Capture the cell that displays the provided text and extract its (x, y) central coordinate. 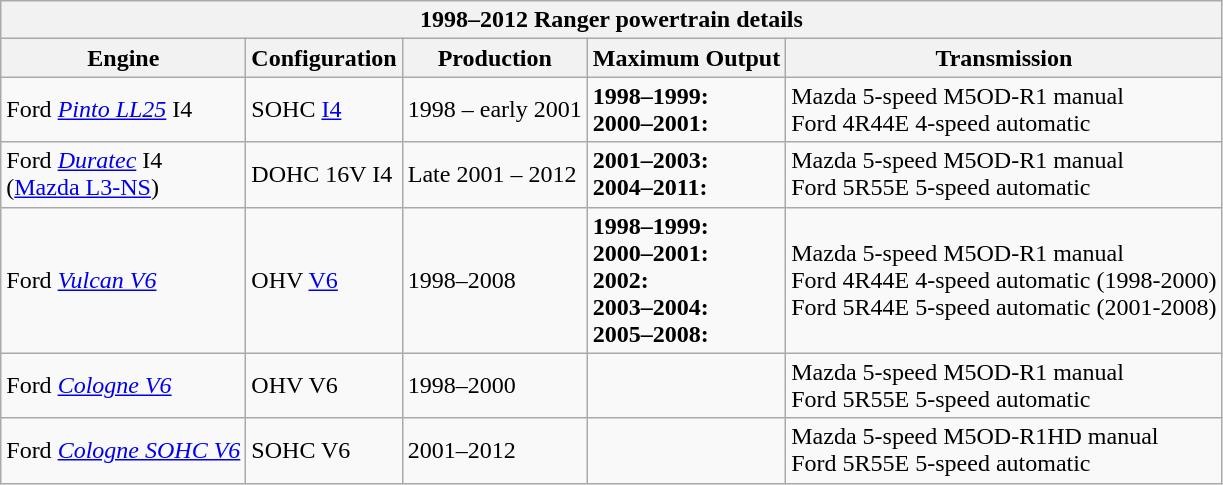
Mazda 5-speed M5OD-R1HD manualFord 5R55E 5-speed automatic (1004, 450)
Engine (124, 58)
SOHC I4 (324, 110)
Mazda 5-speed M5OD-R1 manualFord 4R44E 4-speed automatic (1998-2000)Ford 5R44E 5-speed automatic (2001-2008) (1004, 280)
Production (494, 58)
Maximum Output (686, 58)
SOHC V6 (324, 450)
1998–1999: 2000–2001: (686, 110)
Ford Cologne SOHC V6 (124, 450)
1998–1999: 2000–2001: 2002: 2003–2004: 2005–2008: (686, 280)
2001–2012 (494, 450)
Mazda 5-speed M5OD-R1 manualFord 4R44E 4-speed automatic (1004, 110)
Ford Cologne V6 (124, 386)
2001–2003: 2004–2011: (686, 174)
DOHC 16V I4 (324, 174)
1998–2000 (494, 386)
Late 2001 – 2012 (494, 174)
Ford Pinto LL25 I4 (124, 110)
1998–2008 (494, 280)
Ford Vulcan V6 (124, 280)
Configuration (324, 58)
1998 – early 2001 (494, 110)
Transmission (1004, 58)
Ford Duratec I4(Mazda L3-NS) (124, 174)
1998–2012 Ranger powertrain details (612, 20)
